Provide the [x, y] coordinate of the cell's center where the given text is located.  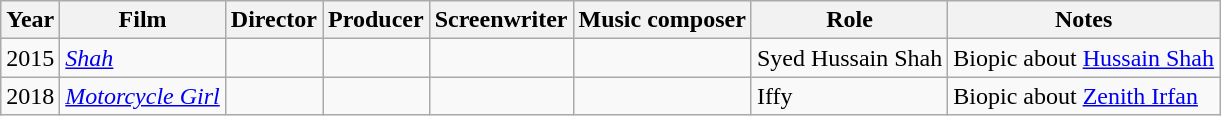
2015 [30, 58]
2018 [30, 96]
Iffy [849, 96]
Syed Hussain Shah [849, 58]
Notes [1084, 20]
Year [30, 20]
Director [274, 20]
Film [142, 20]
Shah [142, 58]
Role [849, 20]
Producer [376, 20]
Music composer [662, 20]
Screenwriter [501, 20]
Motorcycle Girl [142, 96]
Biopic about Zenith Irfan [1084, 96]
Biopic about Hussain Shah [1084, 58]
